Search for the cell housing the specified text and yield its [x, y] center coordinate. 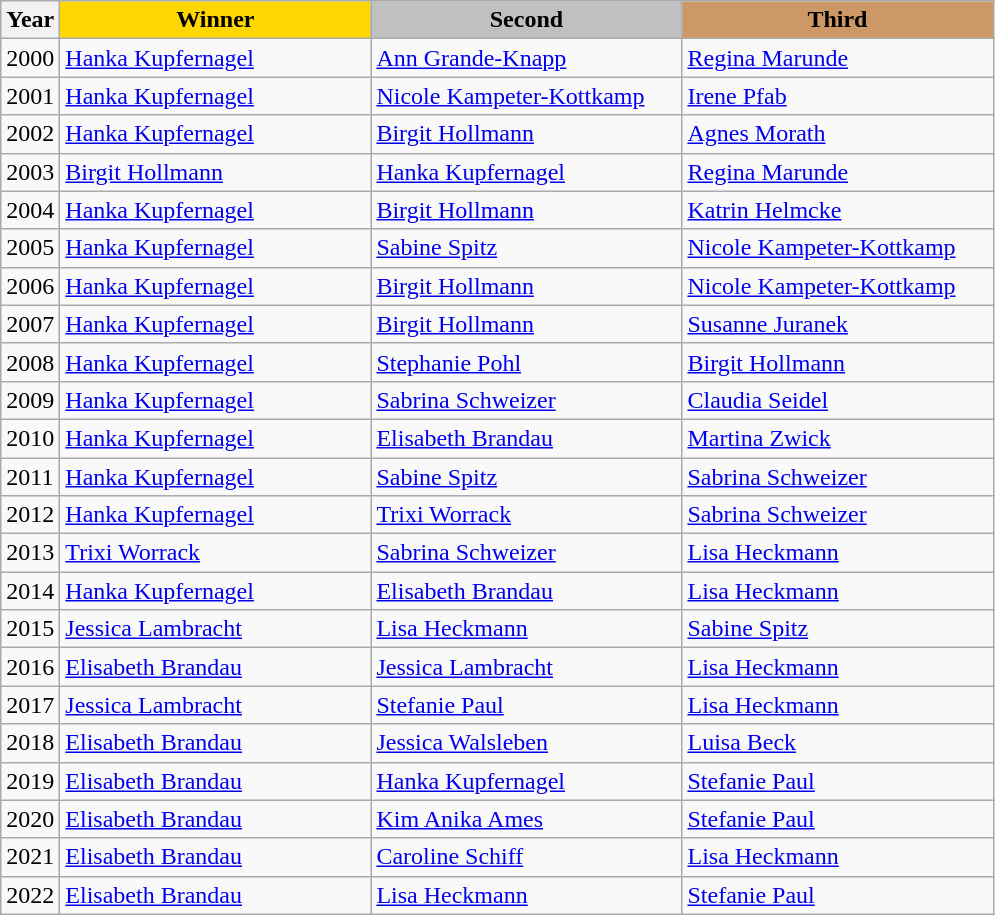
2015 [30, 629]
Martina Zwick [838, 438]
Agnes Morath [838, 134]
2005 [30, 248]
Ann Grande-Knapp [526, 58]
Luisa Beck [838, 743]
2014 [30, 591]
Year [30, 20]
2006 [30, 286]
2007 [30, 324]
2022 [30, 895]
2001 [30, 96]
Third [838, 20]
2020 [30, 819]
Kim Anika Ames [526, 819]
2017 [30, 705]
2012 [30, 515]
2011 [30, 477]
2018 [30, 743]
Second [526, 20]
2009 [30, 400]
Stephanie Pohl [526, 362]
2013 [30, 553]
Claudia Seidel [838, 400]
2008 [30, 362]
2021 [30, 857]
2016 [30, 667]
Caroline Schiff [526, 857]
Susanne Juranek [838, 324]
2019 [30, 781]
Irene Pfab [838, 96]
2000 [30, 58]
Katrin Helmcke [838, 210]
Jessica Walsleben [526, 743]
2010 [30, 438]
Winner [216, 20]
2002 [30, 134]
2003 [30, 172]
2004 [30, 210]
